Scan for the cell matching the given text and deliver its [X, Y] coordinate at center. 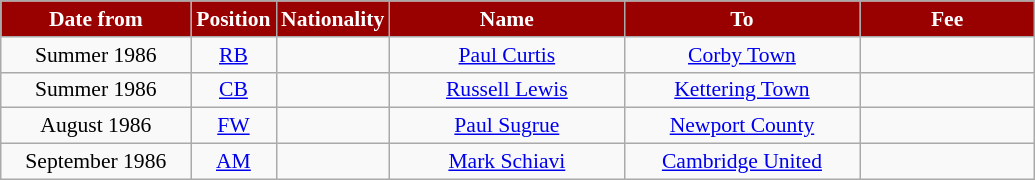
Kettering Town [742, 90]
AM [234, 162]
September 1986 [96, 162]
Date from [96, 19]
Corby Town [742, 55]
August 1986 [96, 126]
Position [234, 19]
Newport County [742, 126]
Name [506, 19]
Paul Curtis [506, 55]
Nationality [332, 19]
Mark Schiavi [506, 162]
Russell Lewis [506, 90]
Fee [948, 19]
To [742, 19]
FW [234, 126]
Paul Sugrue [506, 126]
RB [234, 55]
CB [234, 90]
Cambridge United [742, 162]
